Output the (X, Y) coordinate of the center of the cell containing the given text.  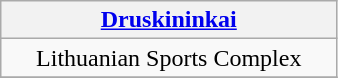
Druskininkai (169, 20)
Lithuanian Sports Complex (169, 58)
